For the text-containing cell, return its midpoint in [X, Y] coordinate format. 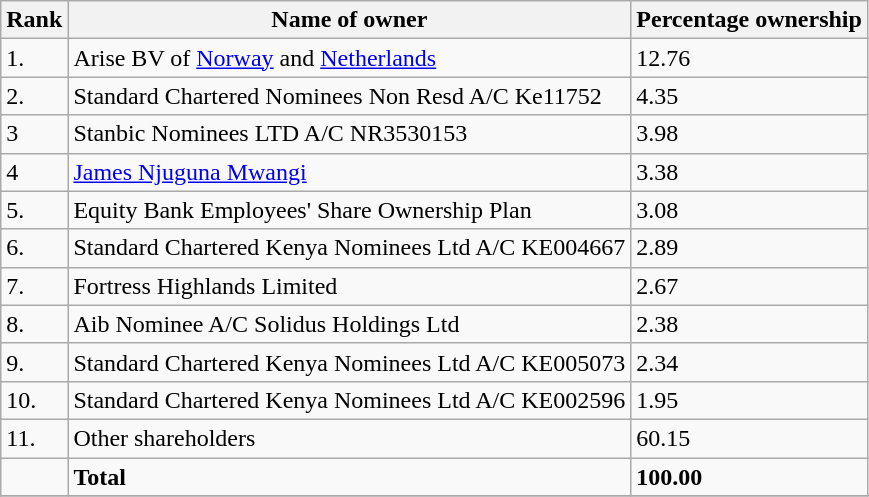
2. [34, 96]
Standard Chartered Kenya Nominees Ltd A/C KE005073 [350, 362]
3.98 [750, 134]
Arise BV of Norway and Netherlands [350, 58]
3.08 [750, 210]
Percentage ownership [750, 20]
5. [34, 210]
100.00 [750, 477]
12.76 [750, 58]
11. [34, 438]
Name of owner [350, 20]
Standard Chartered Kenya Nominees Ltd A/C KE002596 [350, 400]
Total [350, 477]
2.67 [750, 286]
2.38 [750, 324]
Standard Chartered Kenya Nominees Ltd A/C KE004667 [350, 248]
4.35 [750, 96]
Rank [34, 20]
1. [34, 58]
7. [34, 286]
Equity Bank Employees' Share Ownership Plan [350, 210]
Standard Chartered Nominees Non Resd A/C Ke11752 [350, 96]
6. [34, 248]
60.15 [750, 438]
1.95 [750, 400]
Aib Nominee A/C Solidus Holdings Ltd [350, 324]
8. [34, 324]
2.89 [750, 248]
James Njuguna Mwangi [350, 172]
Fortress Highlands Limited [350, 286]
9. [34, 362]
4 [34, 172]
3 [34, 134]
2.34 [750, 362]
10. [34, 400]
3.38 [750, 172]
Other shareholders [350, 438]
Stanbic Nominees LTD A/C NR3530153 [350, 134]
